Capture the cell that displays the provided text and extract its (X, Y) central coordinate. 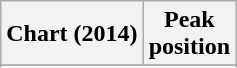
Peak position (189, 34)
Chart (2014) (72, 34)
